Find where the given text appears and provide that cell's center as (X, Y) coordinate. 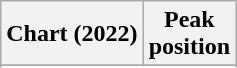
Peakposition (189, 34)
Chart (2022) (72, 34)
